Find where the given text appears and provide that cell's center as (x, y) coordinate. 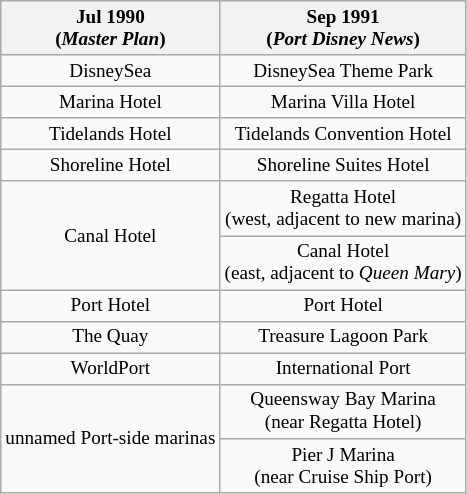
Marina Villa Hotel (343, 102)
Tidelands Convention Hotel (343, 134)
The Quay (110, 337)
unnamed Port-side marinas (110, 438)
DisneySea Theme Park (343, 71)
Marina Hotel (110, 102)
Jul 1990(Master Plan) (110, 28)
Sep 1991(Port Disney News) (343, 28)
Treasure Lagoon Park (343, 337)
Canal Hotel (110, 235)
WorldPort (110, 369)
Tidelands Hotel (110, 134)
International Port (343, 369)
Regatta Hotel(west, adjacent to new marina) (343, 208)
Shoreline Suites Hotel (343, 166)
Queensway Bay Marina(near Regatta Hotel) (343, 411)
DisneySea (110, 71)
Shoreline Hotel (110, 166)
Pier J Marina(near Cruise Ship Port) (343, 466)
Canal Hotel(east, adjacent to Queen Mary) (343, 262)
